Determine the (X, Y) coordinate at the center of the cell enclosing the given text.  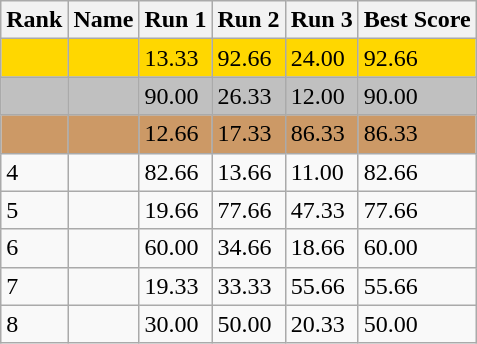
11.00 (322, 172)
4 (34, 172)
19.66 (176, 210)
30.00 (176, 324)
13.66 (248, 172)
5 (34, 210)
24.00 (322, 58)
12.66 (176, 134)
12.00 (322, 96)
6 (34, 248)
8 (34, 324)
7 (34, 286)
Run 1 (176, 20)
Rank (34, 20)
18.66 (322, 248)
34.66 (248, 248)
13.33 (176, 58)
26.33 (248, 96)
Name (104, 20)
Run 2 (248, 20)
47.33 (322, 210)
Best Score (417, 20)
33.33 (248, 286)
17.33 (248, 134)
Run 3 (322, 20)
19.33 (176, 286)
20.33 (322, 324)
